For the text-containing cell, return its midpoint in [x, y] coordinate format. 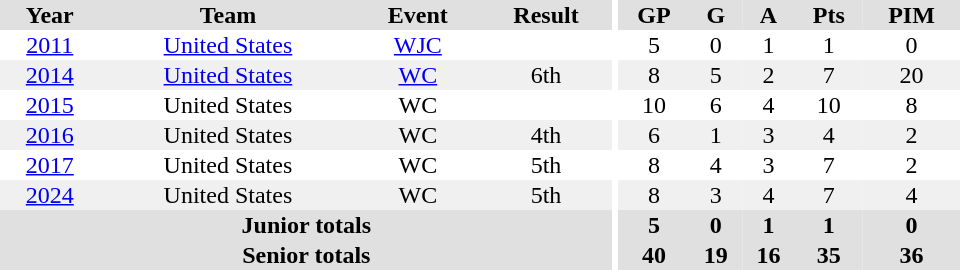
4th [546, 135]
WJC [418, 45]
Team [228, 15]
16 [768, 255]
36 [912, 255]
Event [418, 15]
2024 [50, 195]
Pts [829, 15]
40 [654, 255]
PIM [912, 15]
2015 [50, 105]
2016 [50, 135]
G [716, 15]
2014 [50, 75]
Result [546, 15]
2017 [50, 165]
Senior totals [306, 255]
Year [50, 15]
GP [654, 15]
2011 [50, 45]
Junior totals [306, 225]
6th [546, 75]
20 [912, 75]
35 [829, 255]
19 [716, 255]
A [768, 15]
